Locate the cell with the specified text and output its [X, Y] center coordinate. 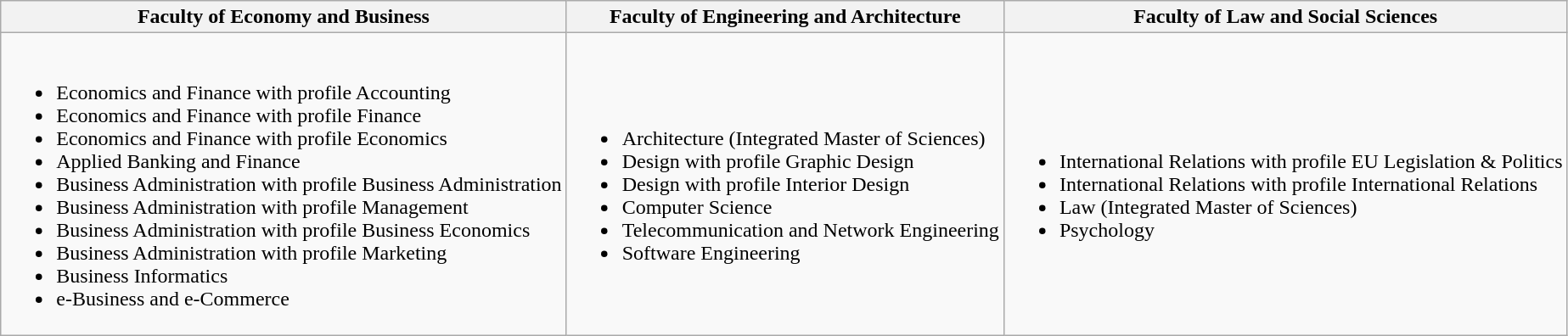
Faculty of Engineering and Architecture [784, 17]
Faculty of Economy and Business [284, 17]
Faculty of Law and Social Sciences [1285, 17]
